From the cell containing the given text, extract its center point as (X, Y) coordinate. 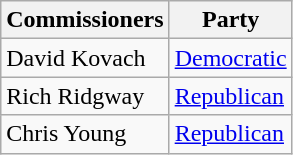
David Kovach (85, 58)
Party (230, 20)
Commissioners (85, 20)
Democratic (230, 58)
Chris Young (85, 134)
Rich Ridgway (85, 96)
